Capture the cell that displays the provided text and extract its (x, y) central coordinate. 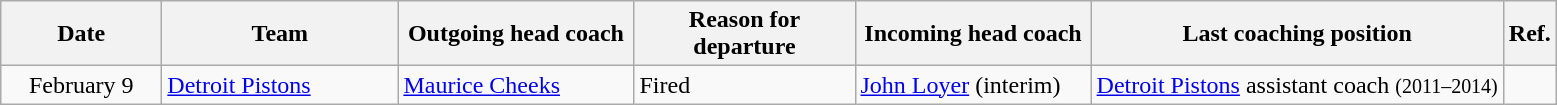
Incoming head coach (973, 34)
Ref. (1530, 34)
Detroit Pistons (280, 85)
Detroit Pistons assistant coach (2011–2014) (1297, 85)
Maurice Cheeks (516, 85)
Date (82, 34)
John Loyer (interim) (973, 85)
Reason for departure (744, 34)
Outgoing head coach (516, 34)
Fired (744, 85)
Team (280, 34)
Last coaching position (1297, 34)
February 9 (82, 85)
